Capture the cell that displays the provided text and extract its (x, y) central coordinate. 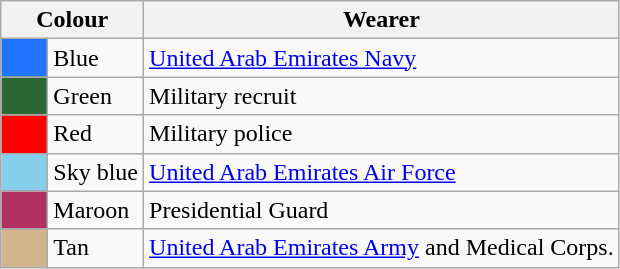
Military recruit (382, 96)
Red (96, 134)
Blue (96, 58)
Green (96, 96)
Colour (72, 20)
Wearer (382, 20)
United Arab Emirates Army and Medical Corps. (382, 248)
United Arab Emirates Navy (382, 58)
Tan (96, 248)
Maroon (96, 210)
Military police (382, 134)
United Arab Emirates Air Force (382, 172)
Presidential Guard (382, 210)
Sky blue (96, 172)
